Locate the cell with the specified text and output its (x, y) center coordinate. 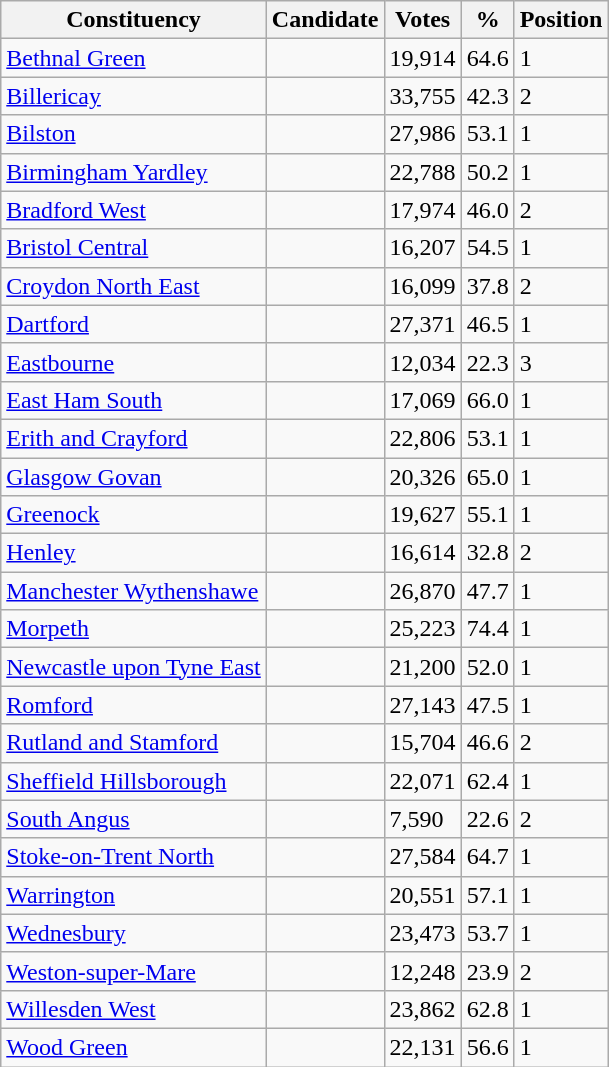
Manchester Wythenshawe (134, 591)
7,590 (422, 819)
22,131 (422, 1047)
22.6 (488, 819)
64.6 (488, 58)
52.0 (488, 667)
19,914 (422, 58)
East Ham South (134, 400)
Position (561, 20)
62.8 (488, 1009)
Warrington (134, 895)
16,099 (422, 286)
21,200 (422, 667)
56.6 (488, 1047)
27,143 (422, 705)
Henley (134, 553)
South Angus (134, 819)
Erith and Crayford (134, 438)
22.3 (488, 362)
Sheffield Hillsborough (134, 781)
Willesden West (134, 1009)
53.7 (488, 933)
46.6 (488, 743)
25,223 (422, 629)
54.5 (488, 248)
3 (561, 362)
Dartford (134, 324)
27,986 (422, 134)
20,551 (422, 895)
Constituency (134, 20)
Votes (422, 20)
22,071 (422, 781)
12,034 (422, 362)
Bristol Central (134, 248)
46.5 (488, 324)
47.5 (488, 705)
17,974 (422, 210)
Wednesbury (134, 933)
% (488, 20)
16,614 (422, 553)
Romford (134, 705)
Wood Green (134, 1047)
27,584 (422, 857)
Glasgow Govan (134, 477)
47.7 (488, 591)
Bradford West (134, 210)
62.4 (488, 781)
26,870 (422, 591)
23,473 (422, 933)
22,788 (422, 172)
42.3 (488, 96)
23.9 (488, 971)
Croydon North East (134, 286)
Rutland and Stamford (134, 743)
64.7 (488, 857)
19,627 (422, 515)
Bethnal Green (134, 58)
57.1 (488, 895)
16,207 (422, 248)
17,069 (422, 400)
23,862 (422, 1009)
Stoke-on-Trent North (134, 857)
Billericay (134, 96)
46.0 (488, 210)
Candidate (325, 20)
33,755 (422, 96)
32.8 (488, 553)
22,806 (422, 438)
74.4 (488, 629)
12,248 (422, 971)
Birmingham Yardley (134, 172)
Weston-super-Mare (134, 971)
66.0 (488, 400)
55.1 (488, 515)
15,704 (422, 743)
27,371 (422, 324)
37.8 (488, 286)
Newcastle upon Tyne East (134, 667)
Greenock (134, 515)
Bilston (134, 134)
20,326 (422, 477)
65.0 (488, 477)
Morpeth (134, 629)
50.2 (488, 172)
Eastbourne (134, 362)
